Output the [x, y] coordinate of the center of the cell containing the given text.  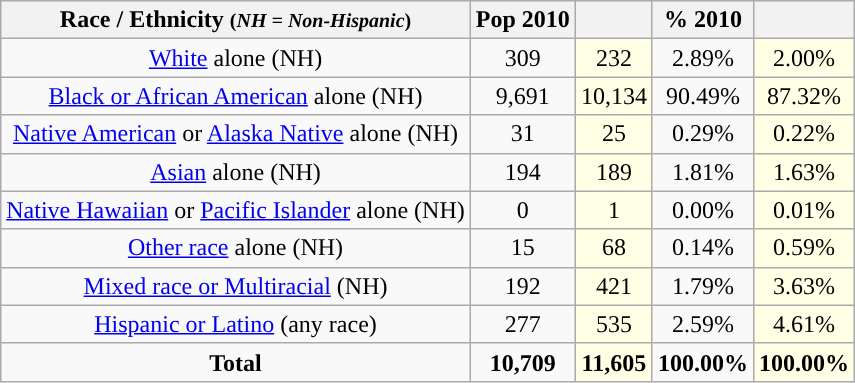
10,134 [614, 96]
0.22% [804, 134]
90.49% [702, 96]
309 [522, 58]
0.29% [702, 134]
0.01% [804, 210]
11,605 [614, 362]
Race / Ethnicity (NH = Non-Hispanic) [236, 20]
2.59% [702, 324]
25 [614, 134]
Mixed race or Multiracial (NH) [236, 286]
10,709 [522, 362]
Native Hawaiian or Pacific Islander alone (NH) [236, 210]
1.79% [702, 286]
2.89% [702, 58]
87.32% [804, 96]
0.00% [702, 210]
1.63% [804, 172]
192 [522, 286]
Other race alone (NH) [236, 248]
Asian alone (NH) [236, 172]
535 [614, 324]
1 [614, 210]
0.59% [804, 248]
189 [614, 172]
0 [522, 210]
4.61% [804, 324]
1.81% [702, 172]
9,691 [522, 96]
232 [614, 58]
White alone (NH) [236, 58]
15 [522, 248]
3.63% [804, 286]
Black or African American alone (NH) [236, 96]
% 2010 [702, 20]
277 [522, 324]
2.00% [804, 58]
68 [614, 248]
0.14% [702, 248]
Native American or Alaska Native alone (NH) [236, 134]
421 [614, 286]
31 [522, 134]
Total [236, 362]
194 [522, 172]
Hispanic or Latino (any race) [236, 324]
Pop 2010 [522, 20]
